Output the [x, y] coordinate of the center of the cell containing the given text.  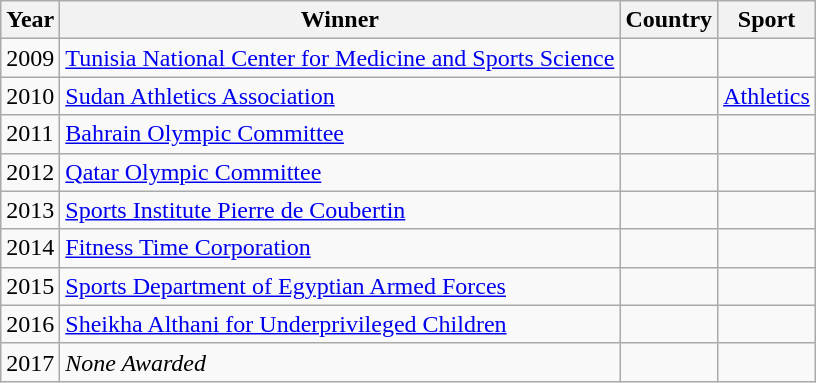
2009 [30, 58]
Sports Institute Pierre de Coubertin [340, 210]
2017 [30, 362]
Qatar Olympic Committee [340, 172]
2013 [30, 210]
Winner [340, 20]
2016 [30, 324]
Sheikha Althani for Underprivileged Children [340, 324]
Year [30, 20]
Country [669, 20]
2012 [30, 172]
Fitness Time Corporation [340, 248]
2014 [30, 248]
Tunisia National Center for Medicine and Sports Science [340, 58]
2011 [30, 134]
Athletics [767, 96]
2010 [30, 96]
Sport [767, 20]
Bahrain Olympic Committee [340, 134]
Sudan Athletics Association [340, 96]
2015 [30, 286]
None Awarded [340, 362]
Sports Department of Egyptian Armed Forces [340, 286]
